Search for the cell housing the specified text and yield its [x, y] center coordinate. 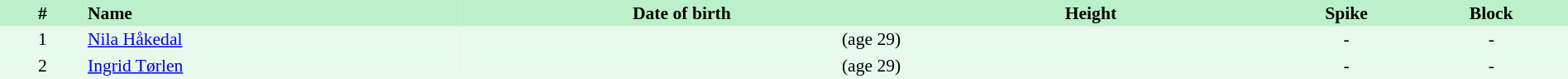
Height [1090, 13]
Ingrid Tørlen [273, 66]
Spike [1346, 13]
# [43, 13]
2 [43, 66]
Name [273, 13]
Block [1491, 13]
Date of birth [681, 13]
1 [43, 40]
Nila Håkedal [273, 40]
